Locate the cell with the specified text and output its (x, y) center coordinate. 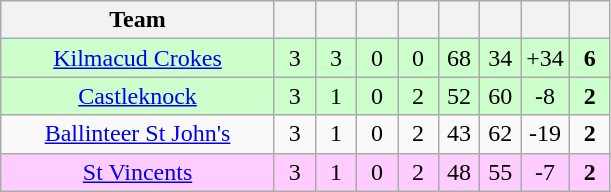
Castleknock (138, 96)
55 (500, 172)
-8 (546, 96)
34 (500, 58)
60 (500, 96)
6 (590, 58)
Ballinteer St John's (138, 134)
-7 (546, 172)
52 (460, 96)
43 (460, 134)
62 (500, 134)
48 (460, 172)
68 (460, 58)
+34 (546, 58)
Team (138, 20)
St Vincents (138, 172)
Kilmacud Crokes (138, 58)
-19 (546, 134)
